From the cell containing the given text, extract its center point as (x, y) coordinate. 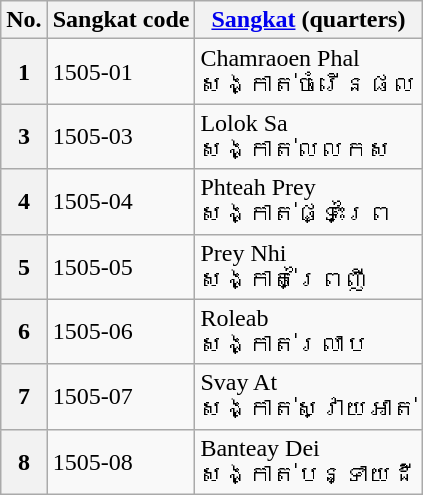
5 (24, 266)
1505-03 (121, 136)
8 (24, 462)
Prey Nhi សង្កាត់ព្រៃញី (308, 266)
Lolok Sa សង្កាត់លលកស (308, 136)
6 (24, 332)
1505-07 (121, 396)
Phteah Prey សង្កាត់ផ្ទះព្រៃ (308, 202)
1505-06 (121, 332)
Svay Atសង្កាត់ស្វាយអាត់ (308, 396)
1505-04 (121, 202)
Banteay Deiសង្កាត់បន្ទាយដី (308, 462)
1505-05 (121, 266)
No. (24, 20)
1505-01 (121, 72)
1 (24, 72)
Sangkat code (121, 20)
Chamraoen Phalសង្កាត់ចំរើនផល (308, 72)
Roleabសង្កាត់រលាប (308, 332)
3 (24, 136)
7 (24, 396)
Sangkat (quarters) (308, 20)
1505-08 (121, 462)
4 (24, 202)
